Identify which cell holds the provided text, then report its [x, y] central coordinate. 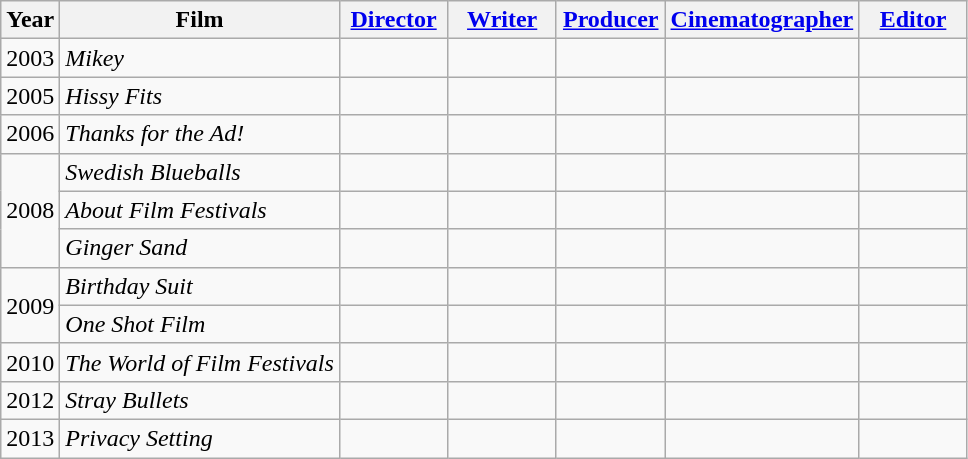
The World of Film Festivals [200, 362]
2010 [30, 362]
Cinematographer [762, 20]
2003 [30, 58]
Stray Bullets [200, 400]
Thanks for the Ad! [200, 134]
2013 [30, 438]
2009 [30, 305]
Hissy Fits [200, 96]
2008 [30, 210]
Swedish Blueballs [200, 172]
Film [200, 20]
2006 [30, 134]
Year [30, 20]
About Film Festivals [200, 210]
2012 [30, 400]
Director [394, 20]
Producer [610, 20]
Mikey [200, 58]
Writer [502, 20]
2005 [30, 96]
Birthday Suit [200, 286]
Ginger Sand [200, 248]
Privacy Setting [200, 438]
One Shot Film [200, 324]
Editor [914, 20]
